Extract the (X, Y) coordinate from the center of the cell holding the provided text.  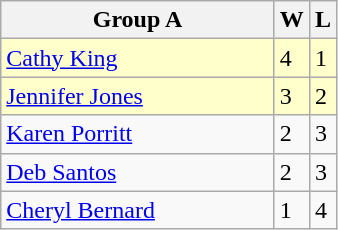
W (292, 20)
Jennifer Jones (138, 96)
Cathy King (138, 58)
Deb Santos (138, 172)
Group A (138, 20)
L (322, 20)
Karen Porritt (138, 134)
Cheryl Bernard (138, 210)
